For the text-containing cell, return its midpoint in [x, y] coordinate format. 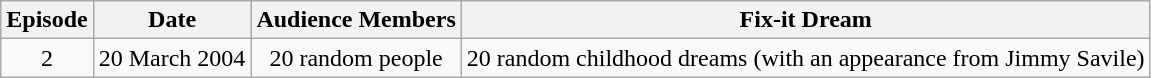
Episode [47, 20]
20 random people [356, 58]
20 March 2004 [172, 58]
Audience Members [356, 20]
20 random childhood dreams (with an appearance from Jimmy Savile) [806, 58]
Date [172, 20]
Fix-it Dream [806, 20]
2 [47, 58]
